From the cell containing the given text, extract its center point as (x, y) coordinate. 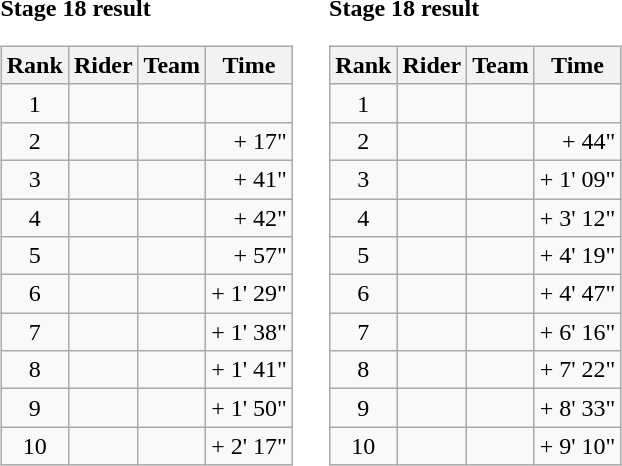
+ 2' 17" (250, 446)
+ 1' 50" (250, 408)
+ 1' 29" (250, 294)
+ 3' 12" (578, 217)
+ 4' 19" (578, 256)
+ 1' 09" (578, 179)
+ 8' 33" (578, 408)
+ 6' 16" (578, 332)
+ 9' 10" (578, 446)
+ 1' 38" (250, 332)
+ 1' 41" (250, 370)
+ 41" (250, 179)
+ 42" (250, 217)
+ 57" (250, 256)
+ 7' 22" (578, 370)
+ 44" (578, 141)
+ 17" (250, 141)
+ 4' 47" (578, 294)
